Scan for the cell matching the given text and deliver its [X, Y] coordinate at center. 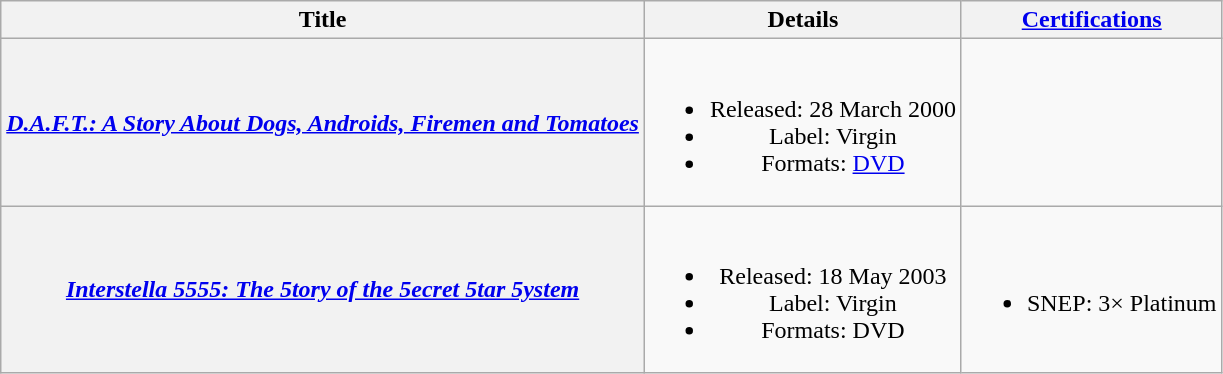
D.A.F.T.: A Story About Dogs, Androids, Firemen and Tomatoes [323, 122]
Certifications [1092, 20]
Details [802, 20]
Released: 28 March 2000 Label: VirginFormats: DVD [802, 122]
Released: 18 May 2003 Label: VirginFormats: DVD [802, 290]
Interstella 5555: The 5tory of the 5ecret 5tar 5ystem [323, 290]
SNEP: 3× Platinum [1092, 290]
Title [323, 20]
